Search for the cell housing the specified text and yield its (x, y) center coordinate. 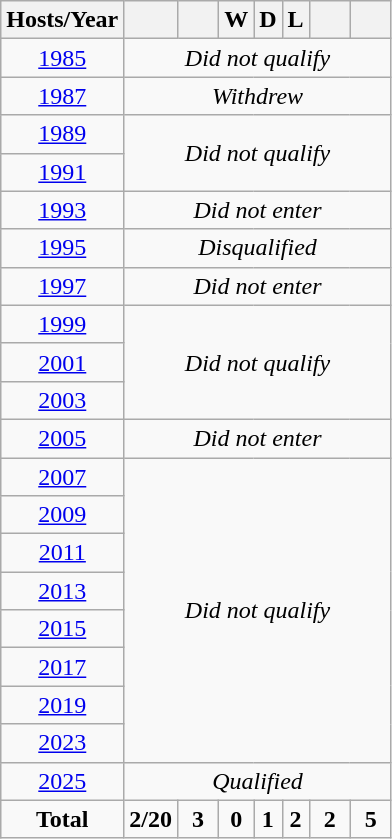
Qualified (258, 781)
W (236, 20)
2003 (62, 400)
1993 (62, 210)
2019 (62, 705)
L (296, 20)
1999 (62, 324)
1997 (62, 286)
D (268, 20)
2/20 (151, 819)
1985 (62, 58)
3 (198, 819)
1991 (62, 172)
Hosts/Year (62, 20)
0 (236, 819)
2013 (62, 591)
2005 (62, 438)
2009 (62, 515)
1995 (62, 248)
Disqualified (258, 248)
2023 (62, 743)
2015 (62, 629)
2007 (62, 477)
2017 (62, 667)
1 (268, 819)
1987 (62, 96)
2025 (62, 781)
2001 (62, 362)
1989 (62, 134)
Withdrew (258, 96)
Total (62, 819)
2011 (62, 553)
5 (370, 819)
